Output the (x, y) coordinate of the center of the cell containing the given text.  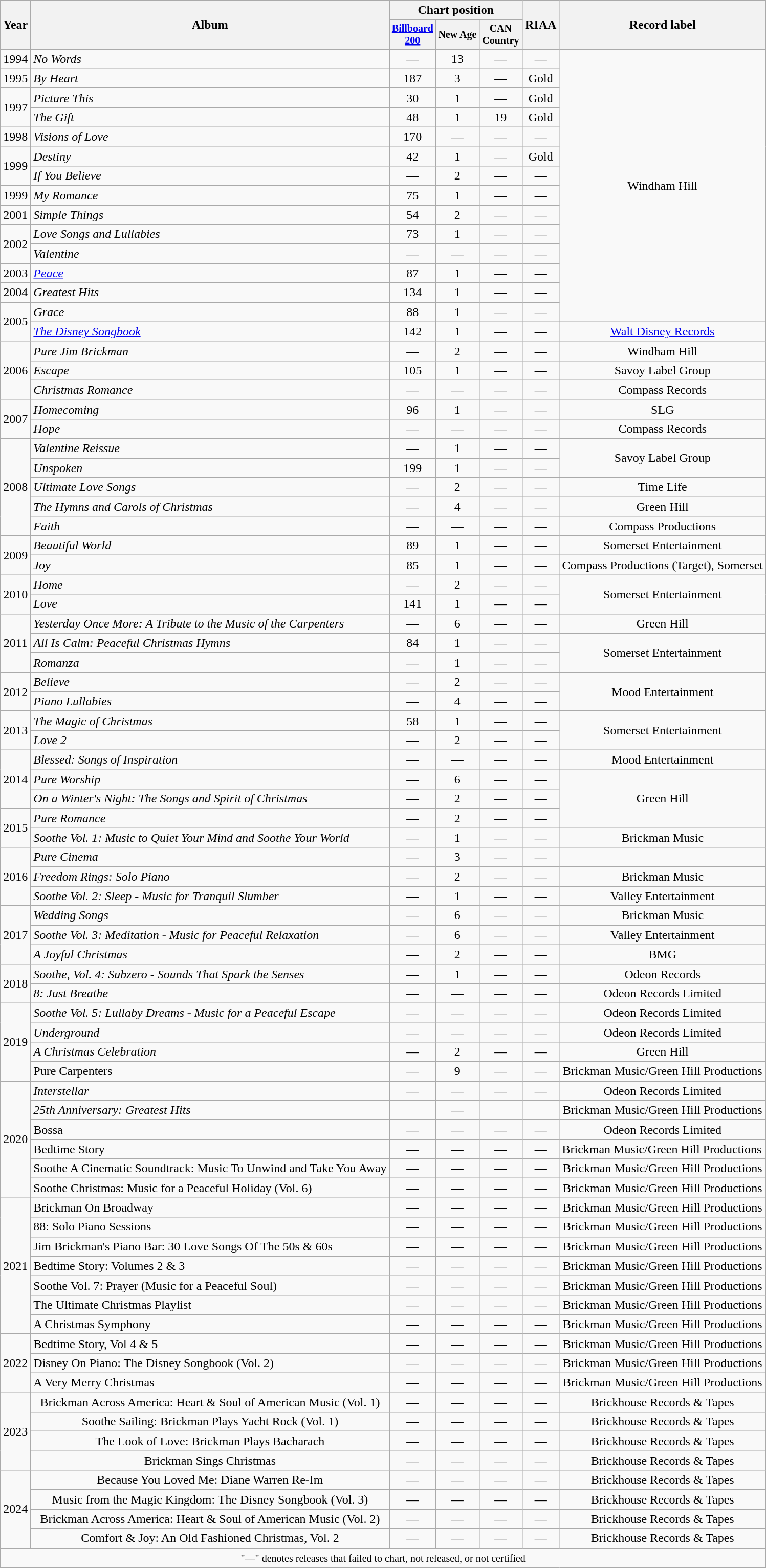
Grace (210, 312)
2016 (15, 877)
Piano Lullabies (210, 701)
Underground (210, 1032)
RIAA (541, 25)
Record label (663, 25)
2021 (15, 1266)
Soothe Vol. 3: Meditation - Music for Peaceful Relaxation (210, 935)
88: Solo Piano Sessions (210, 1227)
85 (412, 565)
The Disney Songbook (210, 331)
The Gift (210, 117)
105 (412, 370)
The Look of Love: Brickman Plays Bacharach (210, 1441)
2004 (15, 293)
Album (210, 25)
CAN Country (500, 35)
Soothe Sailing: Brickman Plays Yacht Rock (Vol. 1) (210, 1422)
2014 (15, 779)
Escape (210, 370)
48 (412, 117)
Homecoming (210, 409)
2007 (15, 419)
2006 (15, 370)
87 (412, 273)
Beautiful World (210, 546)
Pure Jim Brickman (210, 351)
54 (412, 215)
Pure Cinema (210, 857)
2024 (15, 1509)
13 (457, 59)
Love 2 (210, 740)
Brickman Sings Christmas (210, 1461)
Bedtime Story, Vol 4 & 5 (210, 1343)
New Age (457, 35)
Soothe Vol. 1: Music to Quiet Your Mind and Soothe Your World (210, 838)
Soothe Vol. 7: Prayer (Music for a Peaceful Soul) (210, 1285)
Blessed: Songs of Inspiration (210, 760)
25th Anniversary: Greatest Hits (210, 1110)
Wedding Songs (210, 915)
Bossa (210, 1130)
A Joyful Christmas (210, 954)
141 (412, 604)
Home (210, 585)
Visions of Love (210, 137)
Walt Disney Records (663, 331)
1995 (15, 78)
Brickman Across America: Heart & Soul of American Music (Vol. 2) (210, 1519)
Soothe, Vol. 4: Subzero - Sounds That Spark the Senses (210, 974)
Bedtime Story: Volumes 2 & 3 (210, 1266)
2019 (15, 1042)
199 (412, 468)
Brickman Across America: Heart & Soul of American Music (Vol. 1) (210, 1402)
Chart position (455, 10)
Compass Productions (Target), Somerset (663, 565)
A Very Merry Christmas (210, 1383)
Brickman On Broadway (210, 1207)
Soothe Vol. 5: Lullaby Dreams - Music for a Peaceful Escape (210, 1013)
Interstellar (210, 1091)
BMG (663, 954)
Because You Loved Me: Diane Warren Re-Im (210, 1480)
Compass Productions (663, 526)
142 (412, 331)
No Words (210, 59)
My Romance (210, 195)
2022 (15, 1363)
Billboard 200 (412, 35)
Faith (210, 526)
58 (412, 721)
Unspoken (210, 468)
Freedom Rings: Solo Piano (210, 877)
The Ultimate Christmas Playlist (210, 1305)
Pure Worship (210, 779)
Soothe Christmas: Music for a Peaceful Holiday (Vol. 6) (210, 1188)
84 (412, 643)
73 (412, 234)
A Christmas Symphony (210, 1324)
On a Winter's Night: The Songs and Spirit of Christmas (210, 799)
Valentine Reissue (210, 449)
Time Life (663, 487)
Picture This (210, 98)
Yesterday Once More: A Tribute to the Music of the Carpenters (210, 623)
Romanza (210, 662)
2017 (15, 935)
Disney On Piano: The Disney Songbook (Vol. 2) (210, 1363)
Hope (210, 429)
Simple Things (210, 215)
"—" denotes releases that failed to chart, not released, or not certified (383, 1558)
Greatest Hits (210, 293)
89 (412, 546)
2018 (15, 983)
2003 (15, 273)
9 (457, 1071)
Peace (210, 273)
Music from the Magic Kingdom: The Disney Songbook (Vol. 3) (210, 1499)
2009 (15, 555)
Destiny (210, 156)
2013 (15, 730)
Pure Romance (210, 818)
Bedtime Story (210, 1149)
134 (412, 293)
A Christmas Celebration (210, 1051)
75 (412, 195)
Soothe A Cinematic Soundtrack: Music To Unwind and Take You Away (210, 1169)
Jim Brickman's Piano Bar: 30 Love Songs Of The 50s & 60s (210, 1246)
Love (210, 604)
2011 (15, 643)
2002 (15, 244)
By Heart (210, 78)
88 (412, 312)
Odeon Records (663, 974)
30 (412, 98)
1997 (15, 107)
Comfort & Joy: An Old Fashioned Christmas, Vol. 2 (210, 1538)
2015 (15, 828)
2010 (15, 594)
Love Songs and Lullabies (210, 234)
If You Believe (210, 176)
Believe (210, 682)
8: Just Breathe (210, 993)
19 (500, 117)
2020 (15, 1139)
2008 (15, 487)
The Magic of Christmas (210, 721)
Christmas Romance (210, 390)
The Hymns and Carols of Christmas (210, 507)
2005 (15, 322)
Ultimate Love Songs (210, 487)
2001 (15, 215)
1998 (15, 137)
Pure Carpenters (210, 1071)
All Is Calm: Peaceful Christmas Hymns (210, 643)
2012 (15, 691)
Valentine (210, 254)
96 (412, 409)
Joy (210, 565)
42 (412, 156)
Year (15, 25)
2023 (15, 1431)
1994 (15, 59)
Soothe Vol. 2: Sleep - Music for Tranquil Slumber (210, 896)
SLG (663, 409)
187 (412, 78)
170 (412, 137)
